Return the [x, y] coordinate for the center point of the cell that contains the specified text.  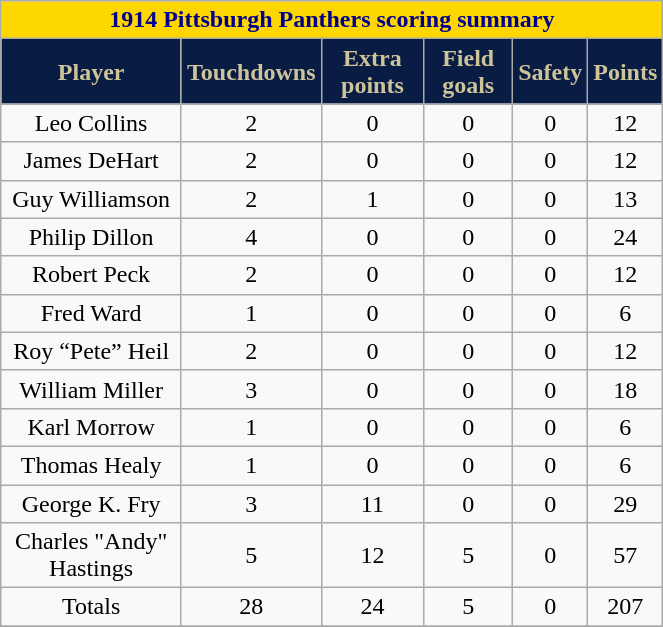
Points [626, 72]
Guy Williamson [92, 199]
4 [251, 237]
57 [626, 556]
28 [251, 607]
Karl Morrow [92, 427]
Roy “Pete” Heil [92, 351]
Charles "Andy" Hastings [92, 556]
Safety [550, 72]
Totals [92, 607]
Philip Dillon [92, 237]
Extra points [372, 72]
11 [372, 503]
13 [626, 199]
Fred Ward [92, 313]
Player [92, 72]
Field goals [468, 72]
29 [626, 503]
George K. Fry [92, 503]
Leo Collins [92, 123]
Touchdowns [251, 72]
1914 Pittsburgh Panthers scoring summary [332, 20]
James DeHart [92, 161]
William Miller [92, 389]
Robert Peck [92, 275]
207 [626, 607]
18 [626, 389]
Thomas Healy [92, 465]
